Return (X, Y) of the center of cell containing provided text 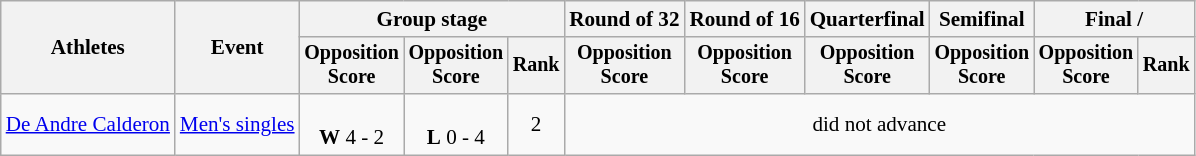
Men's singles (238, 124)
Group stage (432, 18)
Semifinal (982, 18)
Quarterfinal (868, 18)
2 (536, 124)
Final / (1114, 18)
De Andre Calderon (88, 124)
Round of 16 (744, 18)
Round of 32 (624, 18)
Event (238, 48)
W 4 - 2 (352, 124)
did not advance (879, 124)
Athletes (88, 48)
L 0 - 4 (456, 124)
